Scan for the cell matching the given text and deliver its (x, y) coordinate at center. 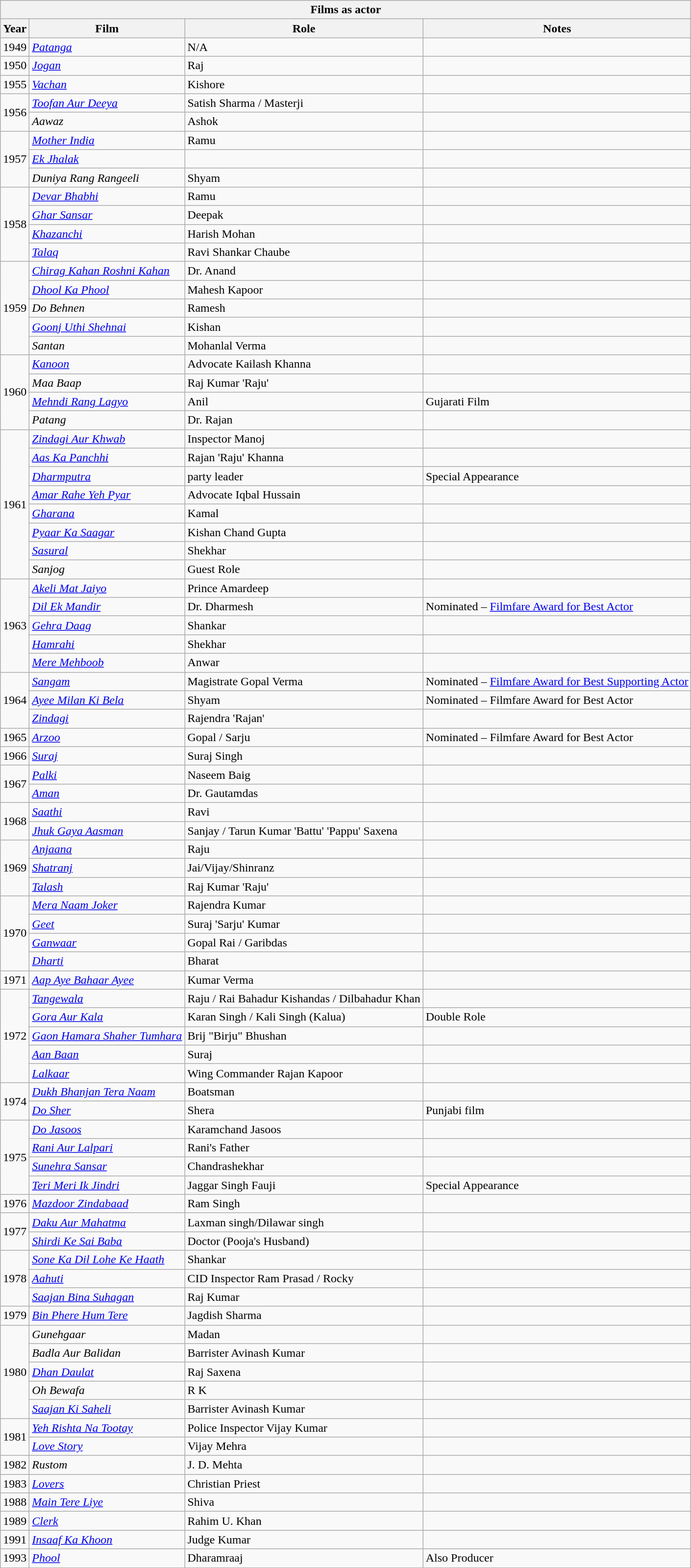
Gujarati Film (557, 401)
Aawaz (107, 122)
Vachan (107, 84)
Geet (107, 924)
Double Role (557, 1017)
1967 (15, 784)
Advocate Iqbal Hussain (304, 495)
Gopal / Sarju (304, 737)
Sone Ka Dil Lohe Ke Haath (107, 1260)
1978 (15, 1278)
Devar Bhabhi (107, 196)
1963 (15, 625)
1982 (15, 1465)
Bin Phere Hum Tere (107, 1316)
Dhan Daulat (107, 1371)
1961 (15, 504)
Raju (304, 849)
Ravi Shankar Chaube (304, 252)
Bharat (304, 961)
Laxman singh/Dilawar singh (304, 1222)
Dr. Anand (304, 271)
Anil (304, 401)
J. D. Mehta (304, 1465)
Rajan 'Raju' Khanna (304, 457)
Main Tere Liye (107, 1502)
Year (15, 28)
Kanoon (107, 364)
1976 (15, 1204)
1949 (15, 47)
1968 (15, 821)
1960 (15, 392)
1981 (15, 1437)
Shatranj (107, 868)
Raj Kumar (304, 1297)
Dharamraaj (304, 1558)
Rani's Father (304, 1148)
Mahesh Kapoor (304, 290)
1950 (15, 66)
1955 (15, 84)
1969 (15, 868)
Chandrashekhar (304, 1167)
Suraj Singh (304, 756)
N/A (304, 47)
Do Jasoos (107, 1129)
Prince Amardeep (304, 588)
Jogan (107, 66)
Goonj Uthi Shehnai (107, 327)
1980 (15, 1371)
1983 (15, 1484)
Mere Mehboob (107, 663)
Rajendra 'Rajan' (304, 719)
Suraj 'Sarju' Kumar (304, 924)
Mehndi Rang Lagyo (107, 401)
Madan (304, 1334)
Police Inspector Vijay Kumar (304, 1428)
Do Sher (107, 1110)
Santan (107, 346)
Amar Rahe Yeh Pyar (107, 495)
1964 (15, 700)
Aahuti (107, 1278)
Sunehra Sansar (107, 1167)
Dr. Dharmesh (304, 607)
Maa Baap (107, 383)
Shiva (304, 1502)
Vijay Mehra (304, 1446)
Film (107, 28)
Oh Bewafa (107, 1390)
Raj Saxena (304, 1371)
Rajendra Kumar (304, 905)
Sangam (107, 681)
R K (304, 1390)
Dukh Bhanjan Tera Naam (107, 1092)
Mera Naam Joker (107, 905)
Patang (107, 420)
Sanjay / Tarun Kumar 'Battu' 'Pappu' Saxena (304, 831)
1993 (15, 1558)
Ghar Sansar (107, 215)
1977 (15, 1232)
1974 (15, 1101)
Naseem Baig (304, 774)
1956 (15, 112)
Kishore (304, 84)
Dharmputra (107, 476)
Gopal Rai / Garibdas (304, 943)
Talash (107, 887)
Duniya Rang Rangeeli (107, 177)
Gaon Hamara Shaher Tumhara (107, 1036)
1975 (15, 1157)
Harish Mohan (304, 234)
Mother India (107, 140)
Clerk (107, 1521)
Aas Ka Panchhi (107, 457)
1979 (15, 1316)
Saathi (107, 812)
Kamal (304, 513)
Mohanlal Verma (304, 346)
Deepak (304, 215)
Ram Singh (304, 1204)
Dr. Gautamdas (304, 793)
Films as actor (346, 10)
Ek Jhalak (107, 159)
1958 (15, 224)
Ramesh (304, 308)
Ashok (304, 122)
Toofan Aur Deeya (107, 103)
Raj (304, 66)
Karamchand Jasoos (304, 1129)
Zindagi Aur Khwab (107, 439)
Kishan (304, 327)
Chirag Kahan Roshni Kahan (107, 271)
Mazdoor Zindabaad (107, 1204)
Dhool Ka Phool (107, 290)
Patanga (107, 47)
Akeli Mat Jaiyo (107, 588)
Inspector Manoj (304, 439)
Rani Aur Lalpari (107, 1148)
Tangewala (107, 998)
1970 (15, 933)
Zindagi (107, 719)
Aman (107, 793)
Gora Aur Kala (107, 1017)
1989 (15, 1521)
Brij "Birju" Bhushan (304, 1036)
Hamrahi (107, 644)
Rustom (107, 1465)
1957 (15, 159)
Lalkaar (107, 1073)
CID Inspector Ram Prasad / Rocky (304, 1278)
Daku Aur Mahatma (107, 1222)
Ganwaar (107, 943)
1972 (15, 1036)
Nominated – Filmfare Award for Best Supporting Actor (557, 681)
Sasural (107, 551)
Aap Aye Bahaar Ayee (107, 980)
Kishan Chand Gupta (304, 532)
Jaggar Singh Fauji (304, 1185)
Gunehgaar (107, 1334)
1988 (15, 1502)
Judge Kumar (304, 1540)
Phool (107, 1558)
1991 (15, 1540)
Jai/Vijay/Shinranz (304, 868)
Talaq (107, 252)
Advocate Kailash Khanna (304, 364)
Dharti (107, 961)
Teri Meri Ik Jindri (107, 1185)
Anjaana (107, 849)
Role (304, 28)
Pyaar Ka Saagar (107, 532)
Satish Sharma / Masterji (304, 103)
Jhuk Gaya Aasman (107, 831)
Badla Aur Balidan (107, 1353)
Gharana (107, 513)
Karan Singh / Kali Singh (Kalua) (304, 1017)
Rahim U. Khan (304, 1521)
Yeh Rishta Na Tootay (107, 1428)
1971 (15, 980)
Ayee Milan Ki Bela (107, 700)
Magistrate Gopal Verma (304, 681)
Palki (107, 774)
Christian Priest (304, 1484)
Doctor (Pooja's Husband) (304, 1241)
Also Producer (557, 1558)
Aan Baan (107, 1054)
Shera (304, 1110)
1959 (15, 308)
Anwar (304, 663)
Dil Ek Mandir (107, 607)
Saajan Bina Suhagan (107, 1297)
Shirdi Ke Sai Baba (107, 1241)
1966 (15, 756)
Arzoo (107, 737)
Insaaf Ka Khoon (107, 1540)
Jagdish Sharma (304, 1316)
Saajan Ki Saheli (107, 1409)
Sanjog (107, 570)
Khazanchi (107, 234)
Boatsman (304, 1092)
Dr. Rajan (304, 420)
Gehra Daag (107, 625)
Do Behnen (107, 308)
1965 (15, 737)
Notes (557, 28)
Love Story (107, 1446)
Ravi (304, 812)
Raju / Rai Bahadur Kishandas / Dilbahadur Khan (304, 998)
party leader (304, 476)
Lovers (107, 1484)
Kumar Verma (304, 980)
Punjabi film (557, 1110)
Wing Commander Rajan Kapoor (304, 1073)
Guest Role (304, 570)
